Pinpoint the cell where the given text exists, returning its [X, Y] midpoint coordinate. 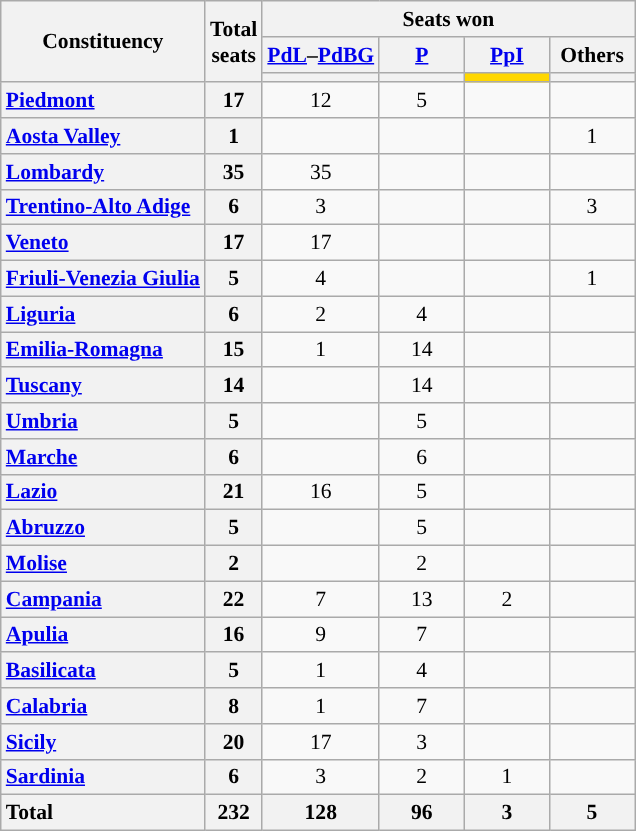
Lazio [103, 492]
20 [234, 742]
Veneto [103, 243]
Sicily [103, 742]
Totalseats [234, 42]
Friuli-Venezia Giulia [103, 279]
Tuscany [103, 386]
232 [234, 813]
PpI [506, 55]
Piedmont [103, 101]
Apulia [103, 635]
Basilicata [103, 671]
Sardinia [103, 777]
Emilia-Romagna [103, 350]
Marche [103, 457]
12 [320, 101]
Liguria [103, 314]
Aosta Valley [103, 136]
Molise [103, 564]
8 [234, 706]
Others [592, 55]
21 [234, 492]
15 [234, 350]
Campania [103, 599]
PdL–PdBG [320, 55]
Abruzzo [103, 528]
Constituency [103, 42]
P [422, 55]
Lombardy [103, 172]
13 [422, 599]
9 [320, 635]
Calabria [103, 706]
Umbria [103, 421]
22 [234, 599]
Trentino-Alto Adige [103, 207]
Seats won [448, 19]
128 [320, 813]
96 [422, 813]
Total [103, 813]
